Extract the [x, y] coordinate from the center of the cell holding the provided text.  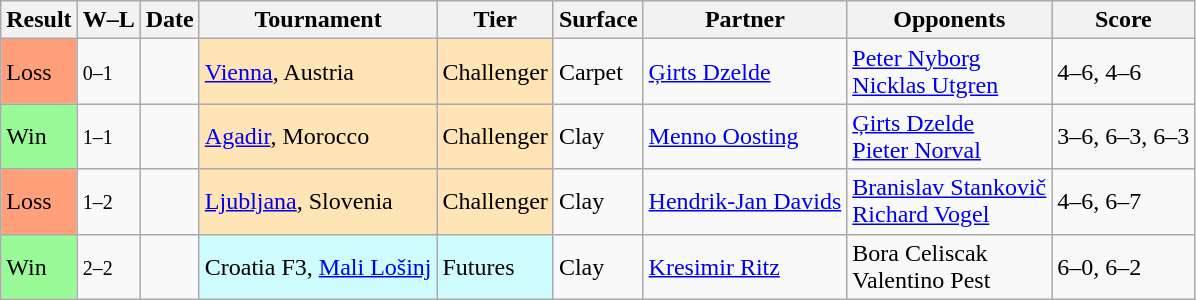
W–L [108, 20]
4–6, 4–6 [1124, 72]
Tier [495, 20]
Date [170, 20]
Croatia F3, Mali Lošinj [318, 266]
Ģirts Dzelde Pieter Norval [950, 136]
Opponents [950, 20]
Vienna, Austria [318, 72]
Kresimir Ritz [745, 266]
Bora Celiscak Valentino Pest [950, 266]
Partner [745, 20]
1–1 [108, 136]
3–6, 6–3, 6–3 [1124, 136]
Ljubljana, Slovenia [318, 202]
2–2 [108, 266]
Futures [495, 266]
1–2 [108, 202]
Branislav Stankovič Richard Vogel [950, 202]
Hendrik-Jan Davids [745, 202]
Agadir, Morocco [318, 136]
Score [1124, 20]
Surface [598, 20]
6–0, 6–2 [1124, 266]
Carpet [598, 72]
Result [39, 20]
0–1 [108, 72]
4–6, 6–7 [1124, 202]
Tournament [318, 20]
Ģirts Dzelde [745, 72]
Menno Oosting [745, 136]
Peter Nyborg Nicklas Utgren [950, 72]
